Locate the cell with the specified text and output its [X, Y] center coordinate. 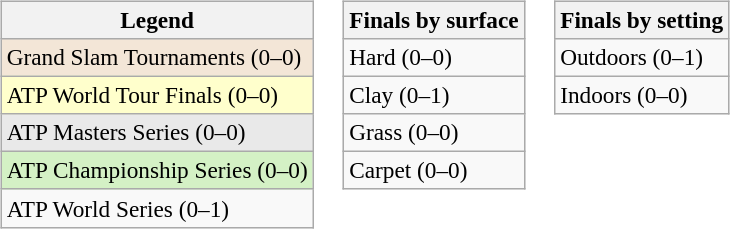
Indoors (0–0) [642, 95]
Finals by setting [642, 20]
Grass (0–0) [434, 133]
ATP World Series (0–1) [157, 208]
Legend [157, 20]
ATP World Tour Finals (0–0) [157, 95]
ATP Championship Series (0–0) [157, 171]
Finals by surface [434, 20]
Outdoors (0–1) [642, 57]
Grand Slam Tournaments (0–0) [157, 57]
ATP Masters Series (0–0) [157, 133]
Clay (0–1) [434, 95]
Carpet (0–0) [434, 171]
Hard (0–0) [434, 57]
